Identify which cell holds the provided text, then report its [X, Y] central coordinate. 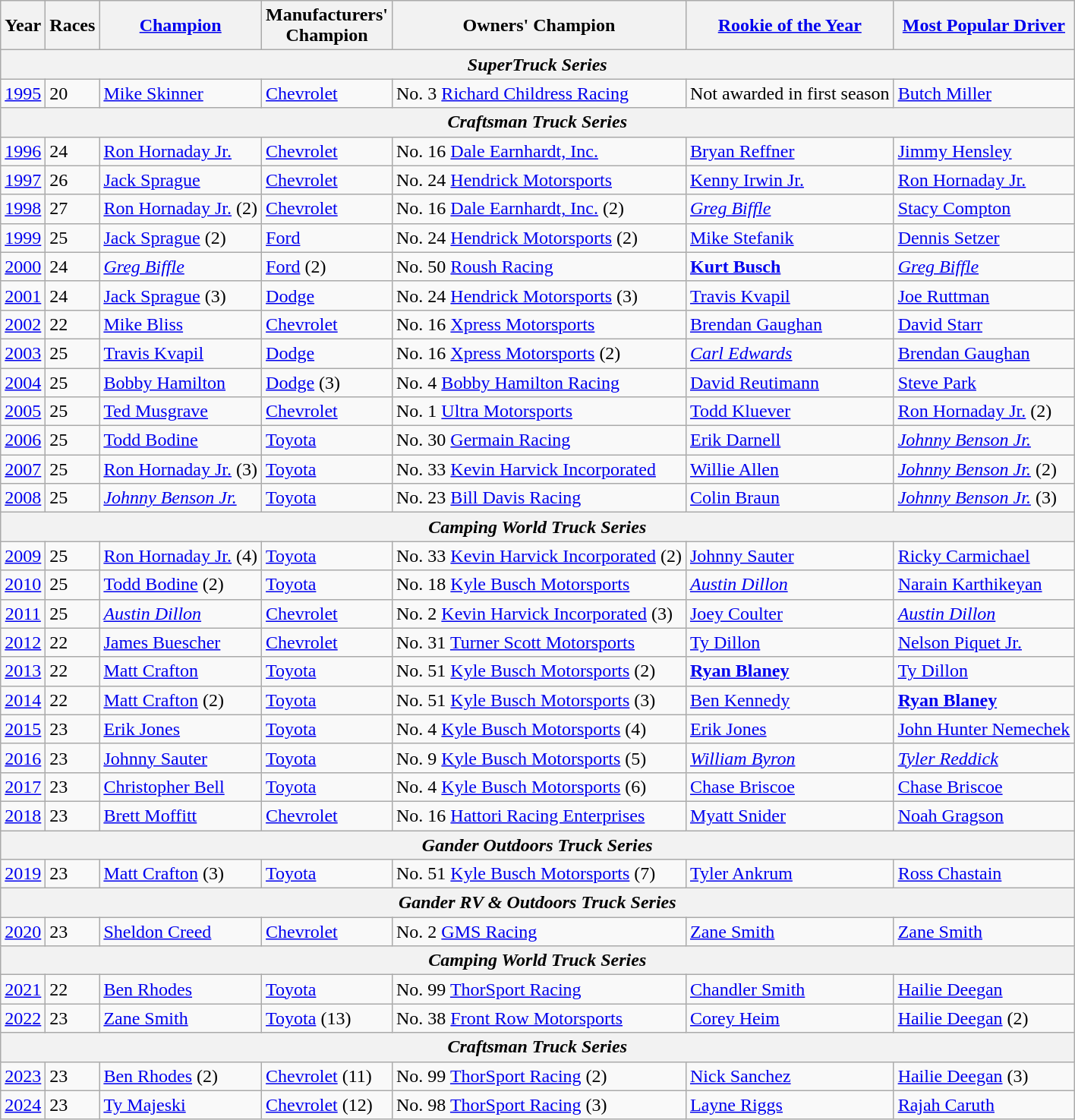
No. 33 Kevin Harvick Incorporated (2) [539, 556]
Champion [181, 26]
Ben Kennedy [790, 700]
No. 4 Kyle Busch Motorsports (4) [539, 729]
1999 [23, 238]
No. 51 Kyle Busch Motorsports (3) [539, 700]
Matt Crafton [181, 671]
2008 [23, 498]
2013 [23, 671]
No. 16 Hattori Racing Enterprises [539, 816]
Ron Hornaday Jr. (3) [181, 469]
Jack Sprague [181, 180]
Willie Allen [790, 469]
Hailie Deegan (2) [984, 1018]
Hailie Deegan (3) [984, 1076]
Toyota (13) [327, 1018]
Matt Crafton (3) [181, 874]
Brett Moffitt [181, 816]
Joe Ruttman [984, 295]
No. 16 Dale Earnhardt, Inc. (2) [539, 209]
No. 24 Hendrick Motorsports (2) [539, 238]
Mike Skinner [181, 93]
2012 [23, 642]
No. 16 Xpress Motorsports [539, 324]
Owners' Champion [539, 26]
Bobby Hamilton [181, 382]
Jack Sprague (2) [181, 238]
2018 [23, 816]
No. 31 Turner Scott Motorsports [539, 642]
Todd Bodine [181, 440]
Most Popular Driver [984, 26]
Tyler Ankrum [790, 874]
No. 51 Kyle Busch Motorsports (2) [539, 671]
1995 [23, 93]
2009 [23, 556]
Ron Hornaday Jr. (4) [181, 556]
Johnny Benson Jr. (3) [984, 498]
2006 [23, 440]
No. 99 ThorSport Racing [539, 989]
Colin Braun [790, 498]
James Buescher [181, 642]
Todd Bodine (2) [181, 585]
Joey Coulter [790, 614]
No. 33 Kevin Harvick Incorporated [539, 469]
Ross Chastain [984, 874]
Johnny Benson Jr. (2) [984, 469]
Hailie Deegan [984, 989]
No. 24 Hendrick Motorsports [539, 180]
2021 [23, 989]
Layne Riggs [790, 1105]
No. 3 Richard Childress Racing [539, 93]
No. 24 Hendrick Motorsports (3) [539, 295]
26 [73, 180]
2024 [23, 1105]
2004 [23, 382]
Narain Karthikeyan [984, 585]
William Byron [790, 758]
1997 [23, 180]
David Starr [984, 324]
2000 [23, 267]
No. 23 Bill Davis Racing [539, 498]
No. 38 Front Row Motorsports [539, 1018]
Nick Sanchez [790, 1076]
No. 51 Kyle Busch Motorsports (7) [539, 874]
Steve Park [984, 382]
No. 16 Dale Earnhardt, Inc. [539, 151]
2023 [23, 1076]
Rajah Caruth [984, 1105]
Dodge (3) [327, 382]
2005 [23, 412]
Gander Outdoors Truck Series [537, 845]
2017 [23, 787]
27 [73, 209]
No. 4 Kyle Busch Motorsports (6) [539, 787]
SuperTruck Series [537, 65]
No. 2 GMS Racing [539, 932]
Chandler Smith [790, 989]
Mike Bliss [181, 324]
Chevrolet (11) [327, 1076]
2003 [23, 353]
No. 30 Germain Racing [539, 440]
Kurt Busch [790, 267]
Ford (2) [327, 267]
Butch Miller [984, 93]
Jimmy Hensley [984, 151]
Bryan Reffner [790, 151]
1996 [23, 151]
No. 1 Ultra Motorsports [539, 412]
Races [73, 26]
Todd Kluever [790, 412]
Ford [327, 238]
No. 99 ThorSport Racing (2) [539, 1076]
No. 98 ThorSport Racing (3) [539, 1105]
2019 [23, 874]
Ted Musgrave [181, 412]
Erik Darnell [790, 440]
Kenny Irwin Jr. [790, 180]
Stacy Compton [984, 209]
Nelson Piquet Jr. [984, 642]
Jack Sprague (3) [181, 295]
John Hunter Nemechek [984, 729]
Ty Majeski [181, 1105]
Manufacturers'Champion [327, 26]
Mike Stefanik [790, 238]
Ben Rhodes (2) [181, 1076]
No. 9 Kyle Busch Motorsports (5) [539, 758]
Myatt Snider [790, 816]
Corey Heim [790, 1018]
2007 [23, 469]
Rookie of the Year [790, 26]
2016 [23, 758]
Tyler Reddick [984, 758]
Chevrolet (12) [327, 1105]
Carl Edwards [790, 353]
2011 [23, 614]
No. 16 Xpress Motorsports (2) [539, 353]
No. 2 Kevin Harvick Incorporated (3) [539, 614]
Not awarded in first season [790, 93]
2015 [23, 729]
Ben Rhodes [181, 989]
2014 [23, 700]
Dennis Setzer [984, 238]
Gander RV & Outdoors Truck Series [537, 903]
No. 50 Roush Racing [539, 267]
Year [23, 26]
Matt Crafton (2) [181, 700]
20 [73, 93]
Ricky Carmichael [984, 556]
2022 [23, 1018]
2001 [23, 295]
Noah Gragson [984, 816]
Sheldon Creed [181, 932]
No. 18 Kyle Busch Motorsports [539, 585]
2020 [23, 932]
Christopher Bell [181, 787]
2002 [23, 324]
David Reutimann [790, 382]
2010 [23, 585]
1998 [23, 209]
No. 4 Bobby Hamilton Racing [539, 382]
